For the text-containing cell, return its midpoint in [X, Y] coordinate format. 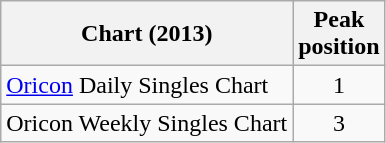
1 [339, 85]
3 [339, 123]
Oricon Daily Singles Chart [147, 85]
Peakposition [339, 34]
Chart (2013) [147, 34]
Oricon Weekly Singles Chart [147, 123]
